Pinpoint the cell where the given text exists, returning its [x, y] midpoint coordinate. 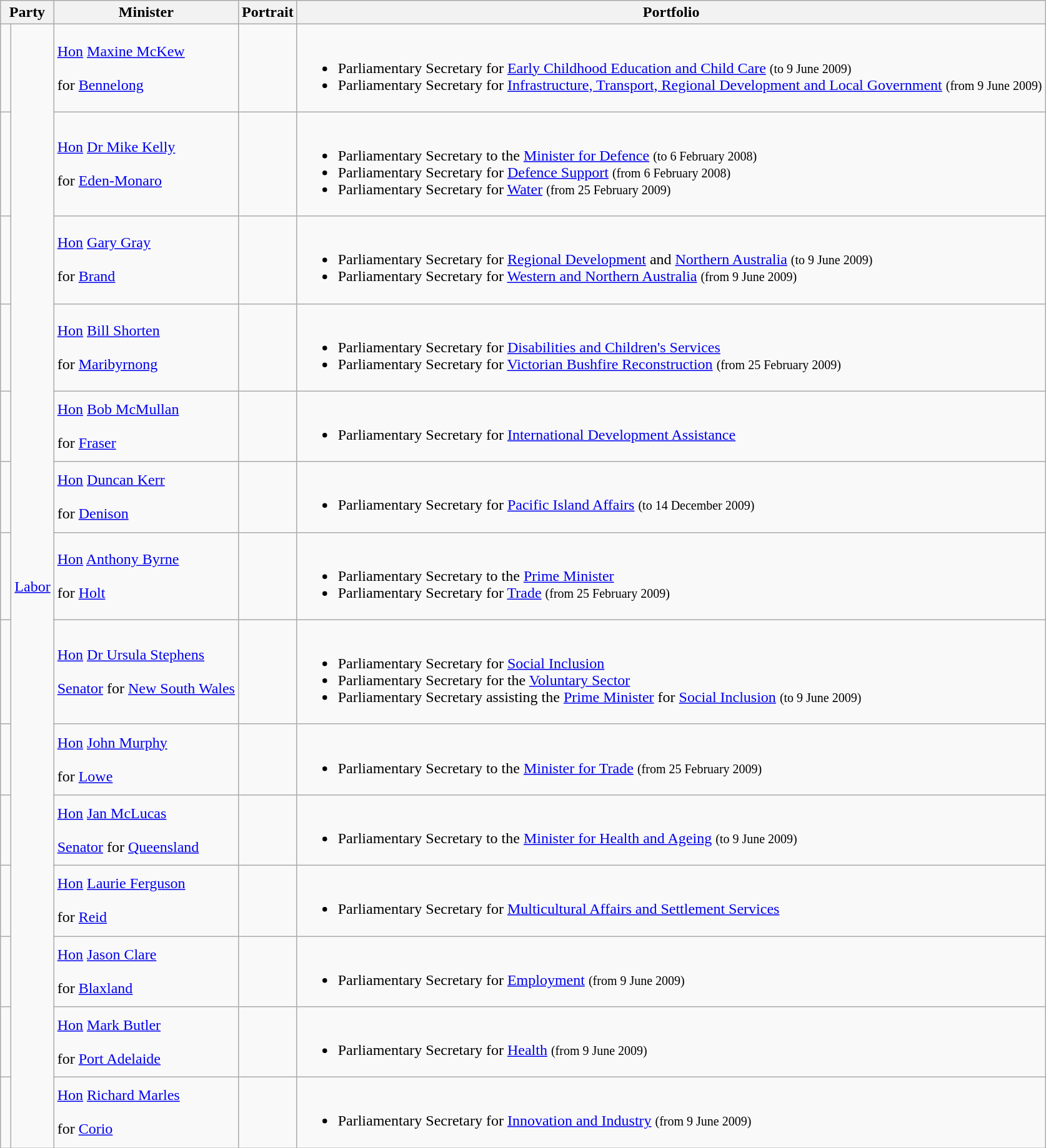
Portrait [267, 12]
Hon John Murphy for Lowe [146, 760]
Hon Mark Butler for Port Adelaide [146, 1042]
Parliamentary Secretary for Health (from 9 June 2009) [671, 1042]
Hon Duncan Kerr for Denison [146, 497]
Hon Bob McMullan for Fraser [146, 426]
Parliamentary Secretary to the Prime MinisterParliamentary Secretary for Trade (from 25 February 2009) [671, 576]
Parliamentary Secretary for Pacific Island Affairs (to 14 December 2009) [671, 497]
Hon Dr Ursula Stephens Senator for New South Wales [146, 672]
Portfolio [671, 12]
Parliamentary Secretary for International Development Assistance [671, 426]
Hon Jan McLucas Senator for Queensland [146, 829]
Parliamentary Secretary for Employment (from 9 June 2009) [671, 971]
Minister [146, 12]
Hon Jason Clare for Blaxland [146, 971]
Labor [32, 586]
Hon Maxine McKew for Bennelong [146, 68]
Party [27, 12]
Hon Laurie Ferguson for Reid [146, 901]
Parliamentary Secretary to the Minister for Trade (from 25 February 2009) [671, 760]
Parliamentary Secretary for Multicultural Affairs and Settlement Services [671, 901]
Hon Anthony Byrne for Holt [146, 576]
Parliamentary Secretary for Disabilities and Children's ServicesParliamentary Secretary for Victorian Bushfire Reconstruction (from 25 February 2009) [671, 347]
Hon Gary Gray for Brand [146, 260]
Hon Bill Shorten for Maribyrnong [146, 347]
Parliamentary Secretary for Innovation and Industry (from 9 June 2009) [671, 1113]
Parliamentary Secretary to the Minister for Health and Ageing (to 9 June 2009) [671, 829]
Hon Dr Mike Kelly for Eden-Monaro [146, 164]
Hon Richard Marles for Corio [146, 1113]
